For the text-containing cell, return its midpoint in (X, Y) coordinate format. 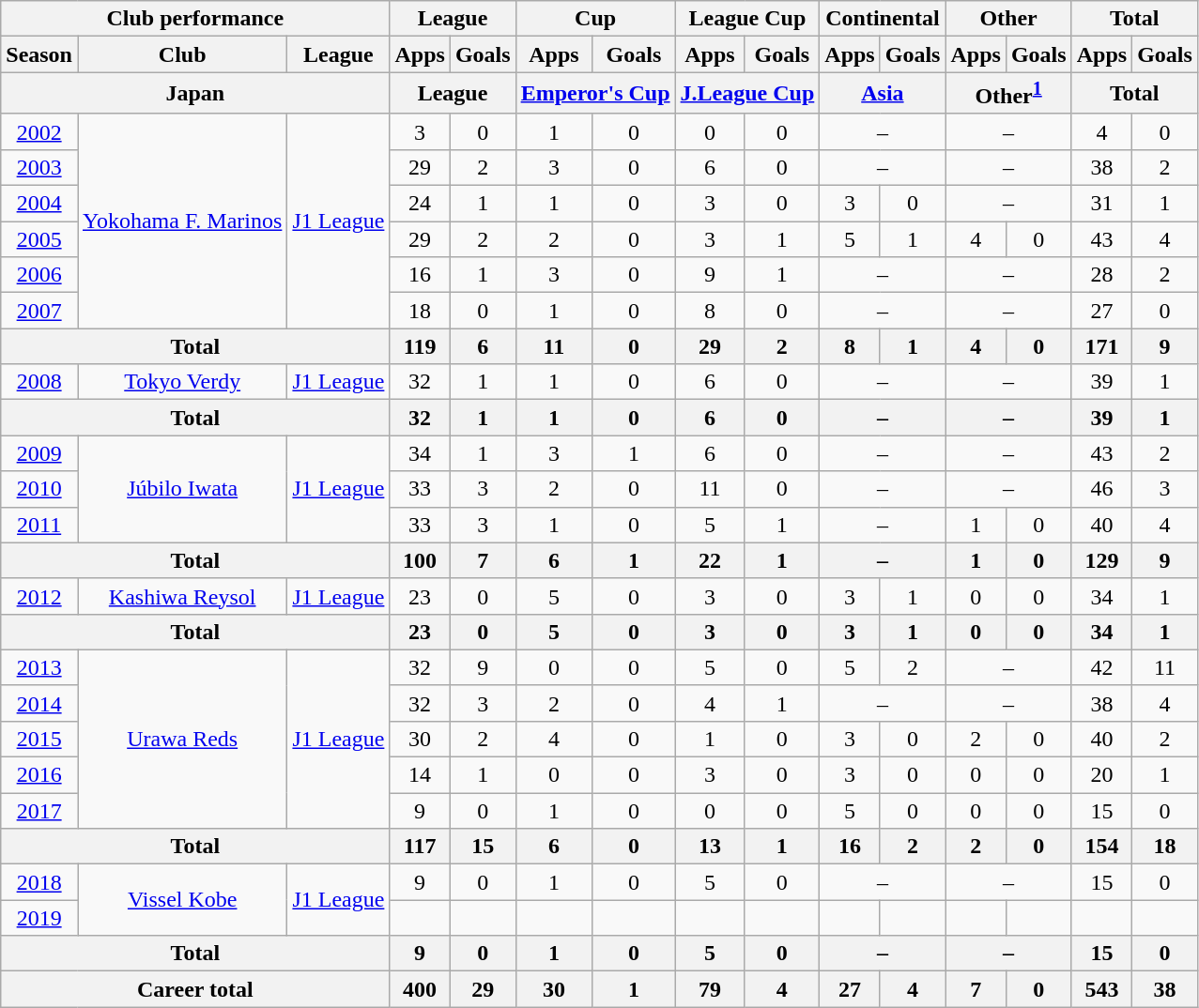
13 (710, 847)
129 (1101, 560)
171 (1101, 346)
543 (1101, 989)
Season (39, 54)
Vissel Kobe (182, 900)
Júbilo Iwata (182, 489)
Yokohama F. Marinos (182, 221)
2019 (39, 918)
28 (1101, 275)
Japan (195, 94)
2005 (39, 239)
117 (420, 847)
2008 (39, 382)
2004 (39, 204)
2018 (39, 882)
2015 (39, 739)
400 (420, 989)
Emperor's Cup (595, 94)
Kashiwa Reysol (182, 596)
Other1 (1008, 94)
J.League Cup (747, 94)
14 (420, 775)
League Cup (747, 19)
Cup (595, 19)
Continental (883, 19)
Career total (195, 989)
2009 (39, 453)
2012 (39, 596)
42 (1101, 667)
2017 (39, 811)
2003 (39, 167)
154 (1101, 847)
Other (1008, 19)
Club (182, 54)
Club performance (195, 19)
46 (1101, 489)
100 (420, 560)
Asia (883, 94)
2013 (39, 667)
2011 (39, 525)
2010 (39, 489)
79 (710, 989)
119 (420, 346)
2002 (39, 131)
31 (1101, 204)
Urawa Reds (182, 739)
22 (710, 560)
2007 (39, 311)
2014 (39, 703)
24 (420, 204)
2006 (39, 275)
Tokyo Verdy (182, 382)
20 (1101, 775)
2016 (39, 775)
